Return (X, Y) of the center of cell containing provided text 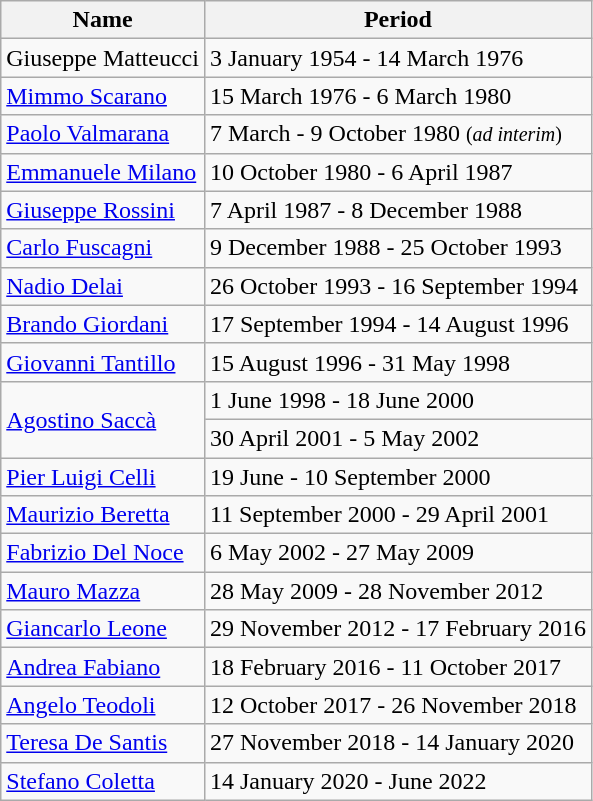
Giuseppe Rossini (103, 210)
29 November 2012 - 17 February 2016 (398, 629)
Carlo Fuscagni (103, 248)
Paolo Valmarana (103, 134)
3 January 1954 - 14 March 1976 (398, 58)
Mimmo Scarano (103, 96)
Emmanuele Milano (103, 172)
Teresa De Santis (103, 743)
28 May 2009 - 28 November 2012 (398, 591)
Andrea Fabiano (103, 667)
Nadio Delai (103, 286)
Mauro Mazza (103, 591)
Giovanni Tantillo (103, 362)
Agostino Saccà (103, 419)
Giancarlo Leone (103, 629)
Stefano Coletta (103, 781)
Period (398, 20)
14 January 2020 - June 2022 (398, 781)
7 March - 9 October 1980 (ad interim) (398, 134)
Pier Luigi Celli (103, 477)
15 August 1996 - 31 May 1998 (398, 362)
9 December 1988 - 25 October 1993 (398, 248)
Fabrizio Del Noce (103, 553)
11 September 2000 - 29 April 2001 (398, 515)
26 October 1993 - 16 September 1994 (398, 286)
1 June 1998 - 18 June 2000 (398, 400)
12 October 2017 - 26 November 2018 (398, 705)
18 February 2016 - 11 October 2017 (398, 667)
17 September 1994 - 14 August 1996 (398, 324)
Giuseppe Matteucci (103, 58)
Name (103, 20)
Angelo Teodoli (103, 705)
7 April 1987 - 8 December 1988 (398, 210)
15 March 1976 - 6 March 1980 (398, 96)
19 June - 10 September 2000 (398, 477)
Maurizio Beretta (103, 515)
6 May 2002 - 27 May 2009 (398, 553)
30 April 2001 - 5 May 2002 (398, 438)
10 October 1980 - 6 April 1987 (398, 172)
Brando Giordani (103, 324)
27 November 2018 - 14 January 2020 (398, 743)
